Find where the given text appears and provide that cell's center as (x, y) coordinate. 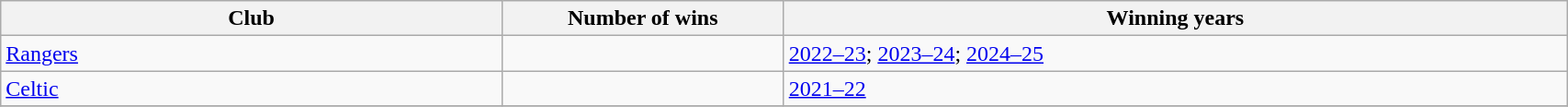
Rangers (252, 53)
Winning years (1175, 18)
2021–22 (1175, 89)
2022–23; 2023–24; 2024–25 (1175, 53)
Celtic (252, 89)
Number of wins (643, 18)
Club (252, 18)
